Locate the cell with the specified text and output its [x, y] center coordinate. 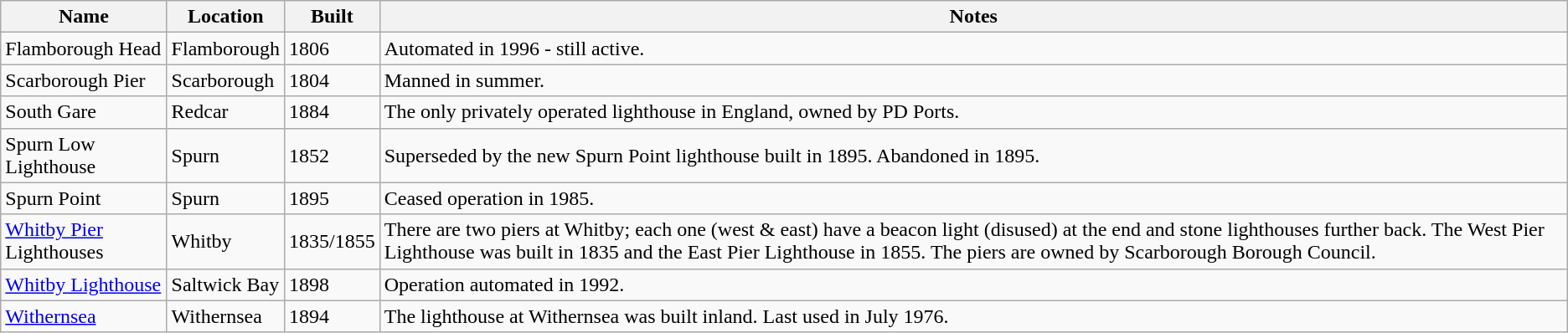
Whitby Pier Lighthouses [84, 241]
Whitby [225, 241]
1894 [332, 316]
1852 [332, 156]
The lighthouse at Withernsea was built inland. Last used in July 1976. [973, 316]
1835/1855 [332, 241]
Ceased operation in 1985. [973, 198]
1895 [332, 198]
Built [332, 17]
Spurn Low Lighthouse [84, 156]
Flamborough Head [84, 49]
Flamborough [225, 49]
The only privately operated lighthouse in England, owned by PD Ports. [973, 112]
Operation automated in 1992. [973, 284]
1898 [332, 284]
South Gare [84, 112]
Superseded by the new Spurn Point lighthouse built in 1895. Abandoned in 1895. [973, 156]
1806 [332, 49]
1804 [332, 80]
Location [225, 17]
Scarborough [225, 80]
Automated in 1996 - still active. [973, 49]
Name [84, 17]
Whitby Lighthouse [84, 284]
Notes [973, 17]
1884 [332, 112]
Scarborough Pier [84, 80]
Manned in summer. [973, 80]
Saltwick Bay [225, 284]
Redcar [225, 112]
Spurn Point [84, 198]
